For the text-containing cell, return its midpoint in (x, y) coordinate format. 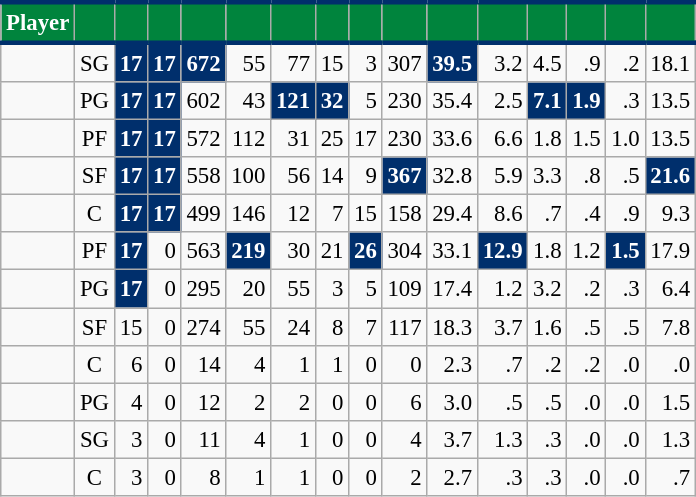
33.1 (452, 251)
602 (204, 101)
18.3 (452, 327)
56 (294, 176)
109 (404, 289)
672 (204, 62)
25 (332, 139)
563 (204, 251)
121 (294, 101)
33.6 (452, 139)
1.9 (586, 101)
21.6 (670, 176)
7.8 (670, 327)
12.9 (502, 251)
158 (404, 214)
295 (204, 289)
367 (404, 176)
4.5 (548, 62)
32.8 (452, 176)
43 (248, 101)
572 (204, 139)
17.4 (452, 289)
.4 (586, 214)
8.6 (502, 214)
Player (38, 22)
1.6 (548, 327)
77 (294, 62)
18.1 (670, 62)
2.5 (502, 101)
146 (248, 214)
219 (248, 251)
11 (204, 439)
32 (332, 101)
3.0 (452, 402)
304 (404, 251)
7.1 (548, 101)
558 (204, 176)
30 (294, 251)
117 (404, 327)
6.6 (502, 139)
1.0 (626, 139)
39.5 (452, 62)
2.3 (452, 364)
274 (204, 327)
21 (332, 251)
17.9 (670, 251)
6.4 (670, 289)
2.7 (452, 477)
.8 (586, 176)
100 (248, 176)
31 (294, 139)
9 (366, 176)
112 (248, 139)
20 (248, 289)
499 (204, 214)
35.4 (452, 101)
29.4 (452, 214)
3.3 (548, 176)
9.3 (670, 214)
5.9 (502, 176)
26 (366, 251)
24 (294, 327)
307 (404, 62)
